Pinpoint the cell where the given text exists, returning its (x, y) midpoint coordinate. 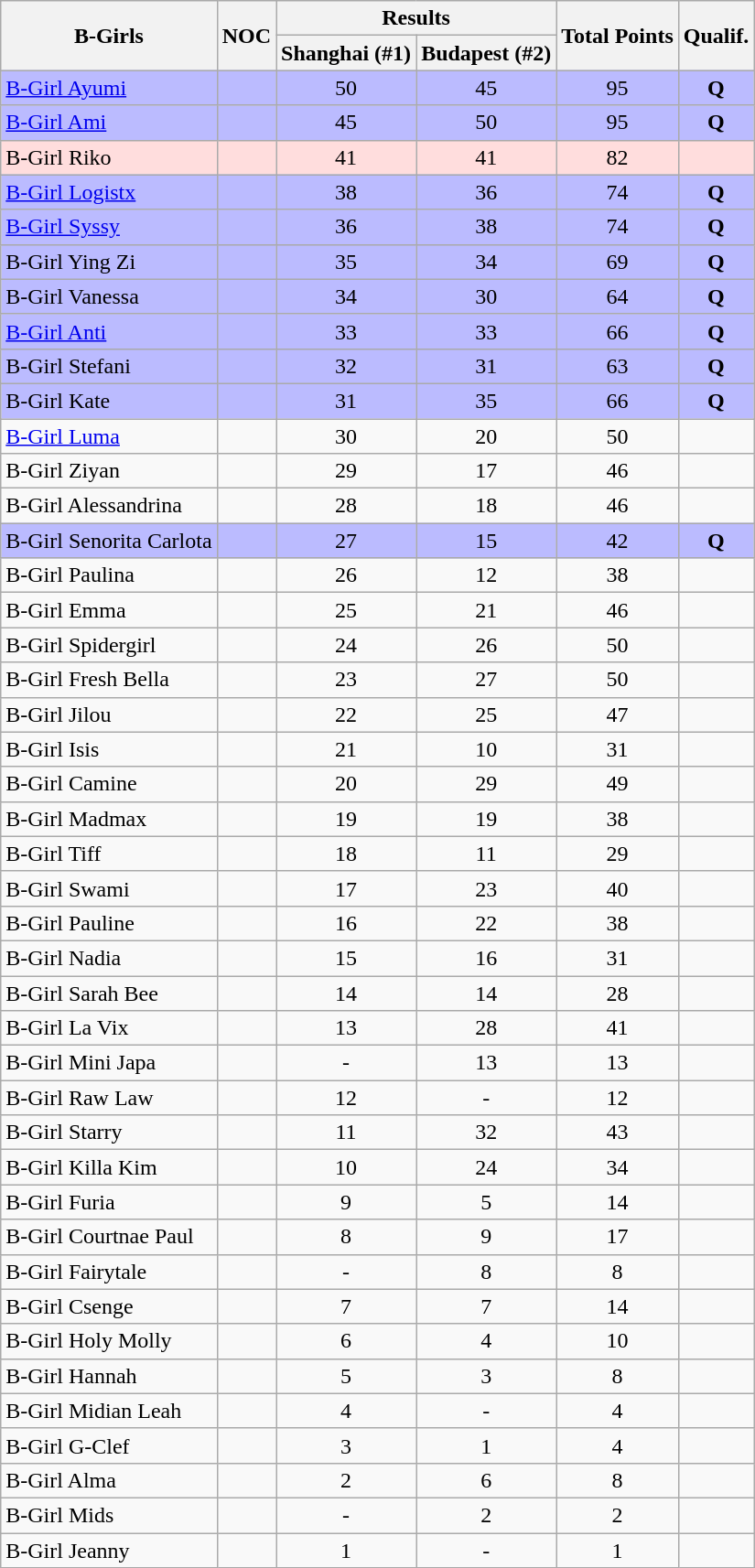
B-Girl Ying Zi (109, 262)
47 (618, 714)
Qualif. (716, 36)
B-Girl Mini Japa (109, 1063)
Shanghai (#1) (346, 53)
B-Girl Stefani (109, 366)
B-Girl Ziyan (109, 471)
42 (618, 541)
B-Girl Swami (109, 888)
B-Girl Sarah Bee (109, 993)
B-Girl Pauline (109, 923)
B-Girl Emma (109, 610)
B-Girl Logistx (109, 192)
82 (618, 157)
B-Girl Madmax (109, 819)
B-Girl Alma (109, 1480)
B-Girl Csenge (109, 1306)
B-Girl Courtnae Paul (109, 1237)
49 (618, 784)
B-Girl Jilou (109, 714)
B-Girl Luma (109, 436)
Results (416, 18)
B-Girl Killa Kim (109, 1167)
B-Girl Anti (109, 331)
69 (618, 262)
Total Points (618, 36)
B-Girl Hannah (109, 1376)
Budapest (#2) (487, 53)
B-Girl Camine (109, 784)
B-Girl Midian Leah (109, 1411)
B-Girl Nadia (109, 958)
B-Girl G-Clef (109, 1445)
B-Girl La Vix (109, 1028)
43 (618, 1133)
B-Girl Riko (109, 157)
B-Girl Raw Law (109, 1098)
B-Girl Paulina (109, 575)
B-Girl Senorita Carlota (109, 541)
B-Girl Alessandrina (109, 506)
B-Girl Isis (109, 749)
64 (618, 296)
B-Girl Starry (109, 1133)
B-Girl Kate (109, 401)
B-Girl Furia (109, 1202)
B-Girls (109, 36)
B-Girl Ayumi (109, 88)
NOC (246, 36)
B-Girl Jeanny (109, 1551)
B-Girl Fresh Bella (109, 680)
63 (618, 366)
B-Girl Fairytale (109, 1272)
B-Girl Tiff (109, 854)
40 (618, 888)
B-Girl Vanessa (109, 296)
B-Girl Holy Molly (109, 1341)
B-Girl Syssy (109, 227)
B-Girl Spidergirl (109, 645)
B-Girl Ami (109, 123)
B-Girl Mids (109, 1515)
